From the cell containing the given text, extract its center point as [x, y] coordinate. 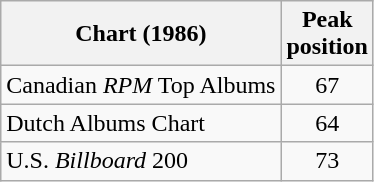
64 [327, 123]
Chart (1986) [141, 34]
Canadian RPM Top Albums [141, 85]
Dutch Albums Chart [141, 123]
Peakposition [327, 34]
73 [327, 161]
U.S. Billboard 200 [141, 161]
67 [327, 85]
